Provide the [X, Y] coordinate of the cell's center where the given text is located.  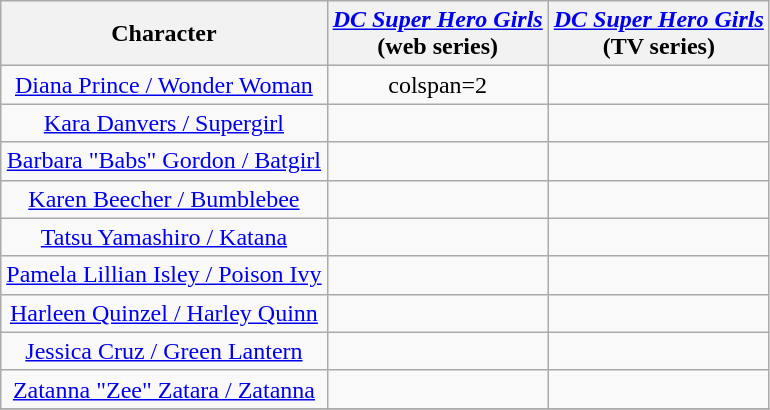
Diana Prince / Wonder Woman [164, 85]
Karen Beecher / Bumblebee [164, 199]
Tatsu Yamashiro / Katana [164, 237]
colspan=2 [438, 85]
DC Super Hero Girls(TV series) [658, 34]
Harleen Quinzel / Harley Quinn [164, 313]
Kara Danvers / Supergirl [164, 123]
Pamela Lillian Isley / Poison Ivy [164, 275]
Barbara "Babs" Gordon / Batgirl [164, 161]
Jessica Cruz / Green Lantern [164, 351]
Character [164, 34]
DC Super Hero Girls(web series) [438, 34]
Zatanna "Zee" Zatara / Zatanna [164, 389]
